Find where the given text appears and provide that cell's center as [X, Y] coordinate. 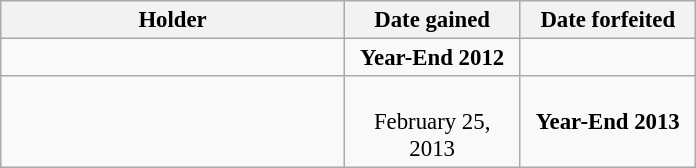
February 25, 2013 [432, 122]
Holder [173, 20]
Date forfeited [608, 20]
Year-End 2013 [608, 122]
Date gained [432, 20]
Year-End 2012 [432, 58]
